Pinpoint the cell where the given text exists, returning its (X, Y) midpoint coordinate. 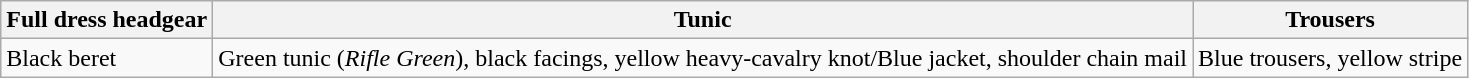
Green tunic (Rifle Green), black facings, yellow heavy-cavalry knot/Blue jacket, shoulder chain mail (703, 58)
Black beret (107, 58)
Trousers (1330, 20)
Tunic (703, 20)
Full dress headgear (107, 20)
Blue trousers, yellow stripe (1330, 58)
